Output the [X, Y] coordinate of the center of the cell containing the given text.  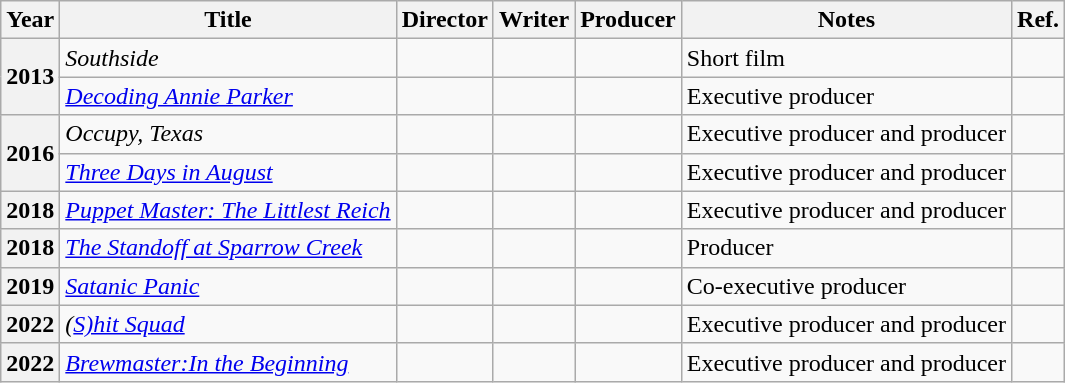
Brewmaster:In the Beginning [228, 362]
Decoding Annie Parker [228, 96]
2016 [30, 153]
Writer [534, 20]
The Standoff at Sparrow Creek [228, 248]
Puppet Master: The Littlest Reich [228, 210]
Director [444, 20]
Title [228, 20]
Satanic Panic [228, 286]
(S)hit Squad [228, 324]
Notes [846, 20]
Southside [228, 58]
Short film [846, 58]
Co-executive producer [846, 286]
2019 [30, 286]
2013 [30, 77]
Executive producer [846, 96]
Year [30, 20]
Three Days in August [228, 172]
Occupy, Texas [228, 134]
Ref. [1038, 20]
